Return the [X, Y] coordinate for the center point of the cell that contains the specified text.  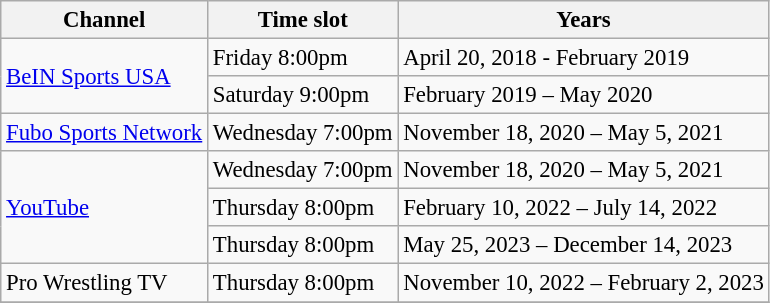
May 25, 2023 – December 14, 2023 [584, 245]
November 10, 2022 – February 2, 2023 [584, 283]
Channel [104, 20]
BeIN Sports USA [104, 76]
February 10, 2022 – July 14, 2022 [584, 208]
April 20, 2018 - February 2019 [584, 57]
Saturday 9:00pm [303, 95]
Time slot [303, 20]
Friday 8:00pm [303, 57]
Years [584, 20]
Fubo Sports Network [104, 133]
Pro Wrestling TV [104, 283]
YouTube [104, 208]
February 2019 – May 2020 [584, 95]
